Detect which cell encompasses the target text, then output its [X, Y] center coordinate. 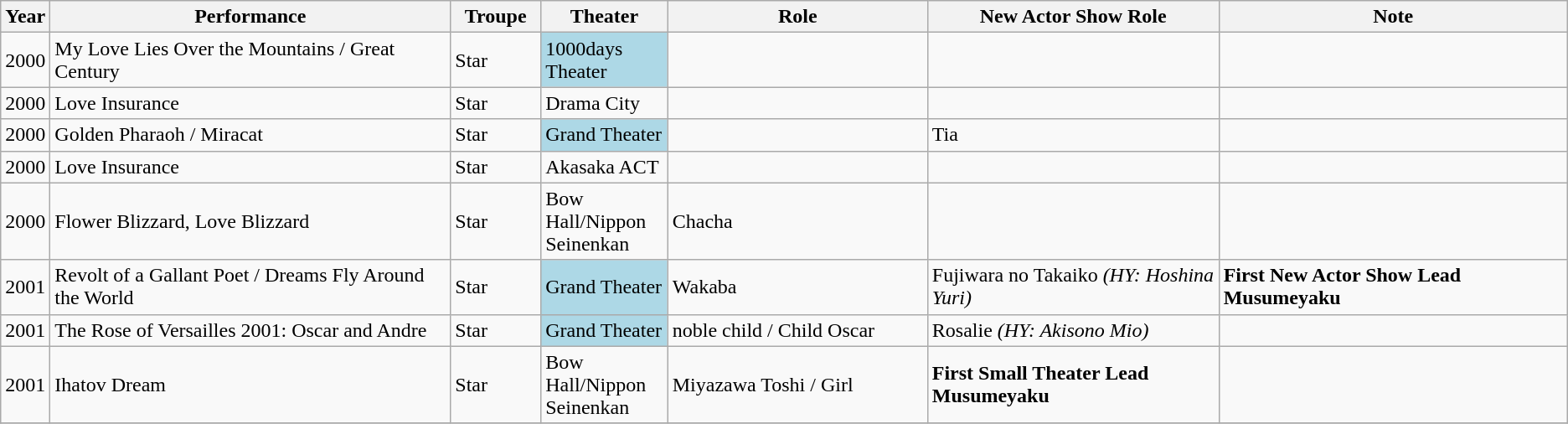
Tia [1073, 135]
Rosalie (HY: Akisono Mio) [1073, 330]
noble child / Child Oscar [797, 330]
My Love Lies Over the Mountains / Great Century [250, 60]
Chacha [797, 221]
Fujiwara no Takaiko (HY: Hoshina Yuri) [1073, 287]
Golden Pharaoh / Miracat [250, 135]
The Rose of Versailles 2001: Oscar and Andre [250, 330]
1000days Theater [605, 60]
Akasaka ACT [605, 167]
Wakaba [797, 287]
New Actor Show Role [1073, 17]
Drama City [605, 103]
Ihatov Dream [250, 385]
Performance [250, 17]
Revolt of a Gallant Poet / Dreams Fly Around the World [250, 287]
Role [797, 17]
Note [1393, 17]
Miyazawa Toshi / Girl [797, 385]
Troupe [496, 17]
Year [25, 17]
First Small Theater Lead Musumeyaku [1073, 385]
Theater [605, 17]
First New Actor Show Lead Musumeyaku [1393, 287]
Flower Blizzard, Love Blizzard [250, 221]
